Return the [x, y] coordinate for the center point of the cell that contains the specified text.  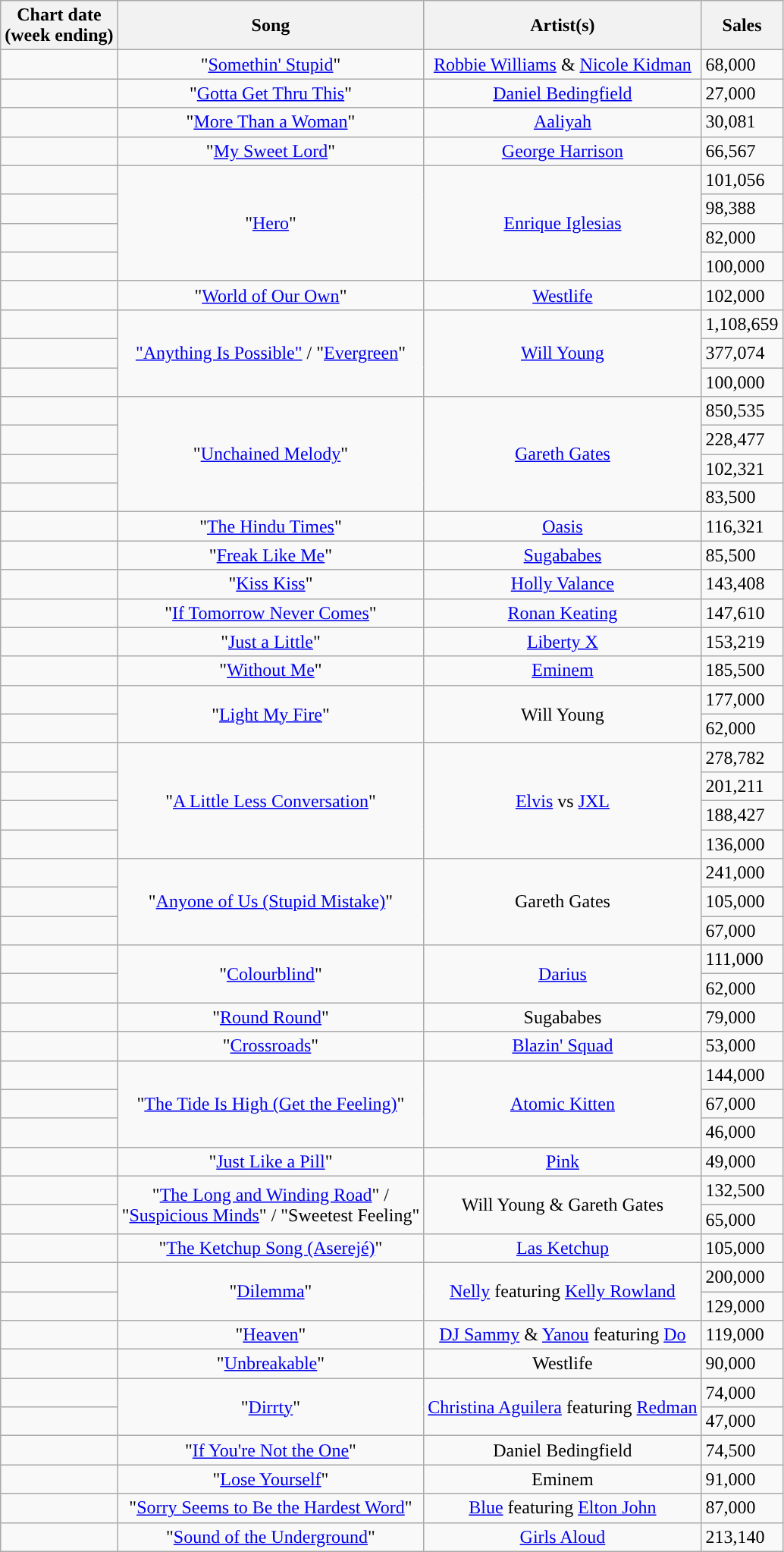
"Sound of the Underground" [271, 1537]
74,000 [742, 1393]
"Freak Like Me" [271, 555]
185,500 [742, 671]
Ronan Keating [563, 613]
Oasis [563, 526]
98,388 [742, 209]
91,000 [742, 1479]
200,000 [742, 1277]
"Unbreakable" [271, 1364]
79,000 [742, 1017]
46,000 [742, 1133]
83,500 [742, 498]
Robbie Williams & Nicole Kidman [563, 64]
Song [271, 26]
241,000 [742, 873]
47,000 [742, 1422]
136,000 [742, 844]
85,500 [742, 555]
66,567 [742, 151]
188,427 [742, 815]
153,219 [742, 642]
Artist(s) [563, 26]
"Dilemma" [271, 1291]
"Kiss Kiss" [271, 584]
Sales [742, 26]
213,140 [742, 1537]
"Lose Yourself" [271, 1479]
Pink [563, 1161]
143,408 [742, 584]
102,321 [742, 469]
102,000 [742, 295]
82,000 [742, 237]
Aaliyah [563, 122]
"My Sweet Lord" [271, 151]
Nelly featuring Kelly Rowland [563, 1291]
228,477 [742, 440]
"Just Like a Pill" [271, 1161]
"The Tide Is High (Get the Feeling)" [271, 1104]
"The Hindu Times" [271, 526]
"The Ketchup Song (Aserejé)" [271, 1248]
49,000 [742, 1161]
Girls Aloud [563, 1537]
Holly Valance [563, 584]
"Hero" [271, 223]
"Anything Is Possible" / "Evergreen" [271, 353]
129,000 [742, 1305]
850,535 [742, 411]
"Light My Fire" [271, 714]
"Anyone of Us (Stupid Mistake)" [271, 902]
"Round Round" [271, 1017]
116,321 [742, 526]
Chart date (week ending) [59, 26]
147,610 [742, 613]
"Gotta Get Thru This" [271, 93]
101,056 [742, 180]
"Crossroads" [271, 1046]
"If Tomorrow Never Comes" [271, 613]
Blazin' Squad [563, 1046]
"If You're Not the One" [271, 1450]
"Just a Little" [271, 642]
74,500 [742, 1450]
201,211 [742, 786]
144,000 [742, 1075]
Christina Aguilera featuring Redman [563, 1407]
"Colourblind" [271, 974]
30,081 [742, 122]
111,000 [742, 960]
177,000 [742, 699]
27,000 [742, 93]
68,000 [742, 64]
"Somethin' Stupid" [271, 64]
"A Little Less Conversation" [271, 800]
53,000 [742, 1046]
"The Long and Winding Road" / "Suspicious Minds" / "Sweetest Feeling" [271, 1205]
"More Than a Woman" [271, 122]
377,074 [742, 353]
1,108,659 [742, 324]
DJ Sammy & Yanou featuring Do [563, 1335]
"Heaven" [271, 1335]
90,000 [742, 1364]
Darius [563, 974]
Blue featuring Elton John [563, 1508]
Las Ketchup [563, 1248]
119,000 [742, 1335]
87,000 [742, 1508]
"Without Me" [271, 671]
"World of Our Own" [271, 295]
George Harrison [563, 151]
Atomic Kitten [563, 1104]
Liberty X [563, 642]
278,782 [742, 757]
"Sorry Seems to Be the Hardest Word" [271, 1508]
"Dirrty" [271, 1407]
Enrique Iglesias [563, 223]
Elvis vs JXL [563, 800]
65,000 [742, 1219]
132,500 [742, 1190]
"Unchained Melody" [271, 454]
Will Young & Gareth Gates [563, 1205]
